From the cell containing the given text, extract its center point as (X, Y) coordinate. 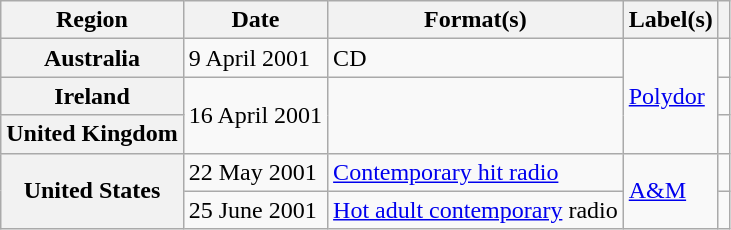
Contemporary hit radio (476, 172)
25 June 2001 (255, 210)
United States (92, 191)
Region (92, 20)
A&M (670, 191)
9 April 2001 (255, 58)
22 May 2001 (255, 172)
Hot adult contemporary radio (476, 210)
United Kingdom (92, 134)
Format(s) (476, 20)
16 April 2001 (255, 115)
CD (476, 58)
Ireland (92, 96)
Date (255, 20)
Polydor (670, 96)
Australia (92, 58)
Label(s) (670, 20)
